Find where the given text appears and provide that cell's center as [X, Y] coordinate. 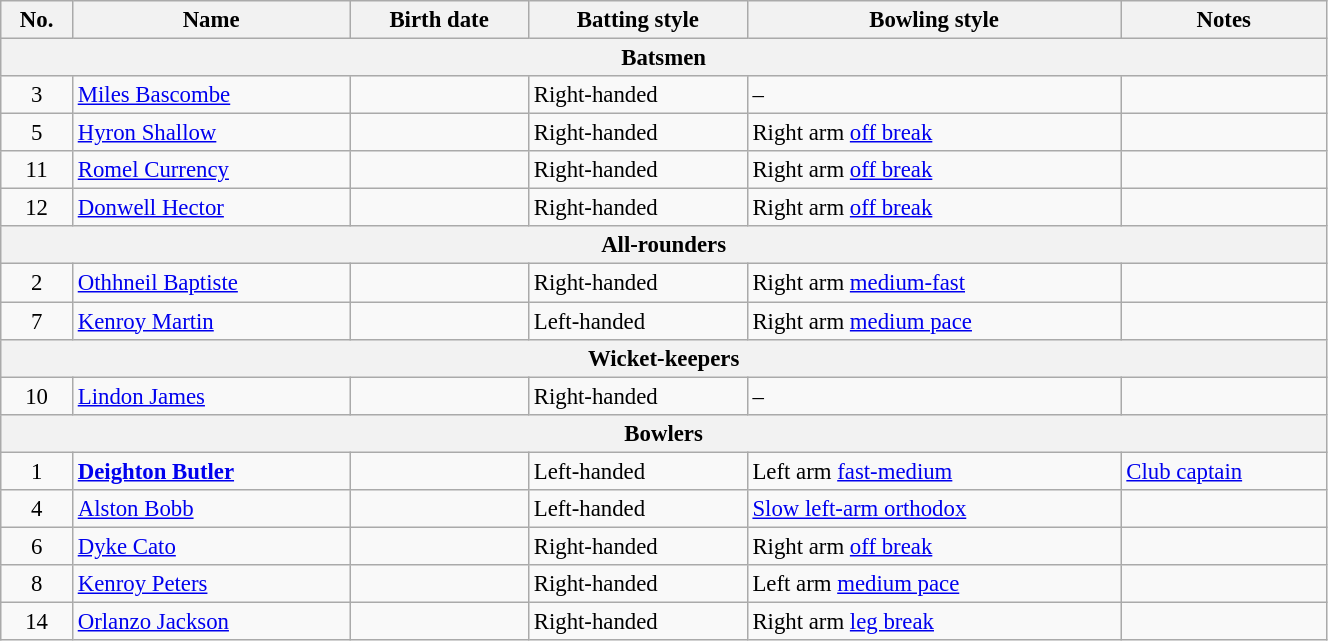
2 [37, 283]
4 [37, 509]
Othhneil Baptiste [210, 283]
Donwell Hector [210, 208]
Romel Currency [210, 170]
All-rounders [664, 245]
Right arm medium-fast [934, 283]
3 [37, 95]
Birth date [440, 20]
12 [37, 208]
10 [37, 396]
Kenroy Martin [210, 321]
Right arm leg break [934, 621]
Lindon James [210, 396]
Right arm medium pace [934, 321]
Batting style [638, 20]
Wicket-keepers [664, 358]
Bowlers [664, 433]
14 [37, 621]
6 [37, 546]
Hyron Shallow [210, 133]
Notes [1224, 20]
Club captain [1224, 471]
8 [37, 584]
Left arm fast-medium [934, 471]
No. [37, 20]
7 [37, 321]
5 [37, 133]
11 [37, 170]
Kenroy Peters [210, 584]
Deighton Butler [210, 471]
Name [210, 20]
Orlanzo Jackson [210, 621]
1 [37, 471]
Batsmen [664, 58]
Slow left-arm orthodox [934, 509]
Miles Bascombe [210, 95]
Dyke Cato [210, 546]
Alston Bobb [210, 509]
Bowling style [934, 20]
Left arm medium pace [934, 584]
